From the cell containing the given text, extract its center point as (X, Y) coordinate. 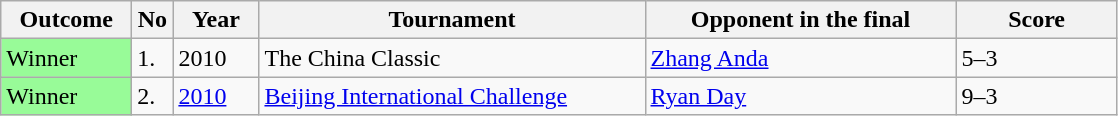
2. (152, 96)
Opponent in the final (800, 20)
The China Classic (452, 58)
5–3 (1036, 58)
Ryan Day (800, 96)
1. (152, 58)
Score (1036, 20)
Year (216, 20)
Tournament (452, 20)
9–3 (1036, 96)
Zhang Anda (800, 58)
Beijing International Challenge (452, 96)
No (152, 20)
Outcome (66, 20)
